For the text-containing cell, return its midpoint in [X, Y] coordinate format. 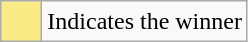
Indicates the winner [145, 22]
